From the cell containing the given text, extract its center point as (x, y) coordinate. 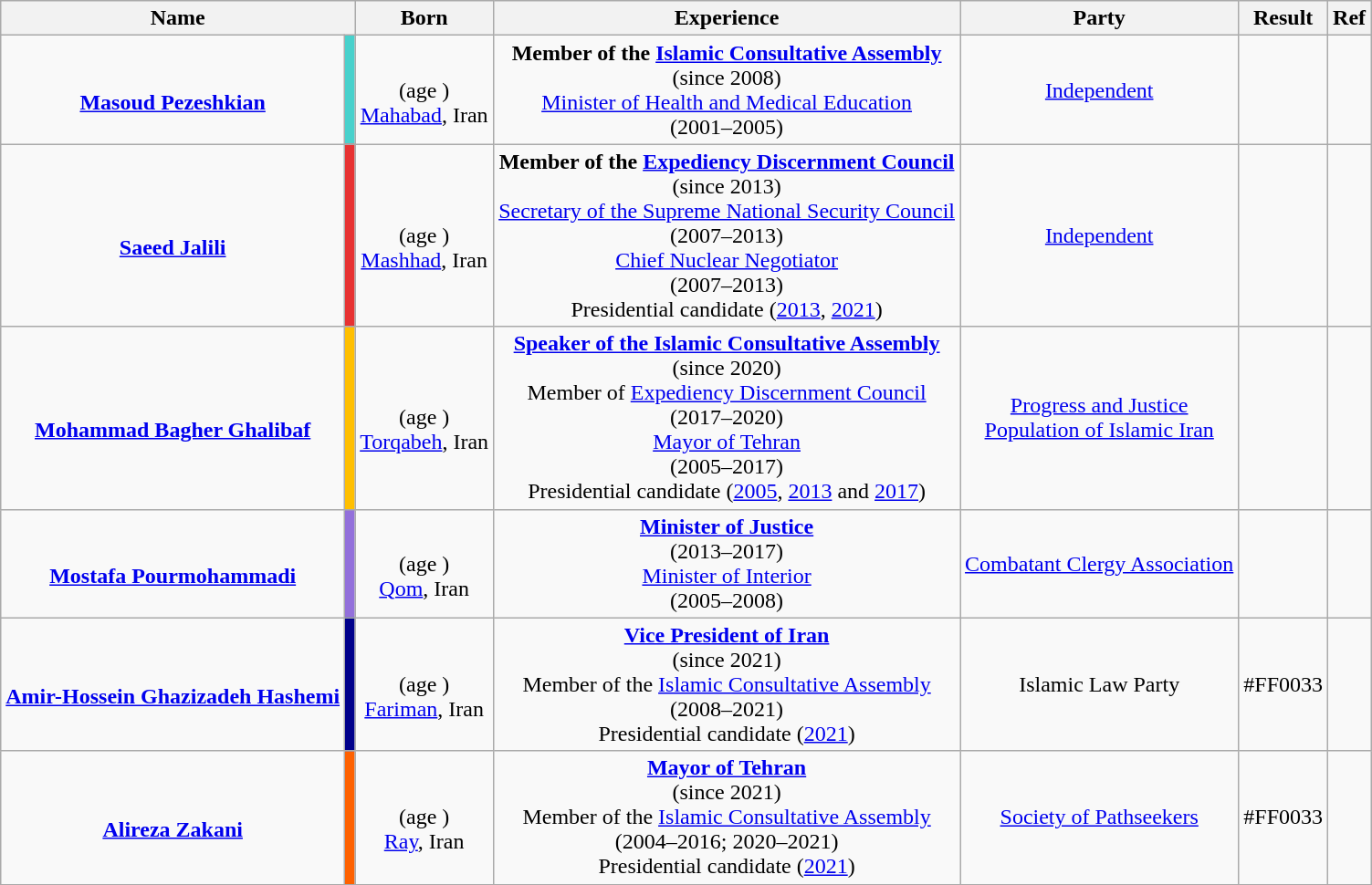
Born (424, 18)
Minister of Justice(2013–2017)Minister of Interior(2005–2008) (727, 564)
Vice President of Iran(since 2021)Member of the Islamic Consultative Assembly(2008–2021)Presidential candidate (2021) (727, 684)
Amir-Hossein Ghazizadeh Hashemi (173, 684)
Alireza Zakani (173, 817)
Member of the Islamic Consultative Assembly(since 2008)Minister of Health and Medical Education(2001–2005) (727, 89)
(age )Fariman, Iran (424, 684)
Saeed Jalili (173, 235)
(age )Qom, Iran (424, 564)
Mostafa Pourmohammadi (173, 564)
(age )Mashhad, Iran (424, 235)
Result (1283, 18)
Mohammad Bagher Ghalibaf (173, 418)
Party (1099, 18)
Masoud Pezeshkian (173, 89)
Name (178, 18)
Islamic Law Party (1099, 684)
Experience (727, 18)
Mayor of Tehran(since 2021)Member of the Islamic Consultative Assembly(2004–2016; 2020–2021)Presidential candidate (2021) (727, 817)
(age )Mahabad, Iran (424, 89)
(age )Ray, Iran (424, 817)
Combatant Clergy Association (1099, 564)
Society of Pathseekers (1099, 817)
(age )Torqabeh, Iran (424, 418)
Progress and JusticePopulation of Islamic Iran (1099, 418)
Ref (1349, 18)
